From the cell containing the given text, extract its center point as [X, Y] coordinate. 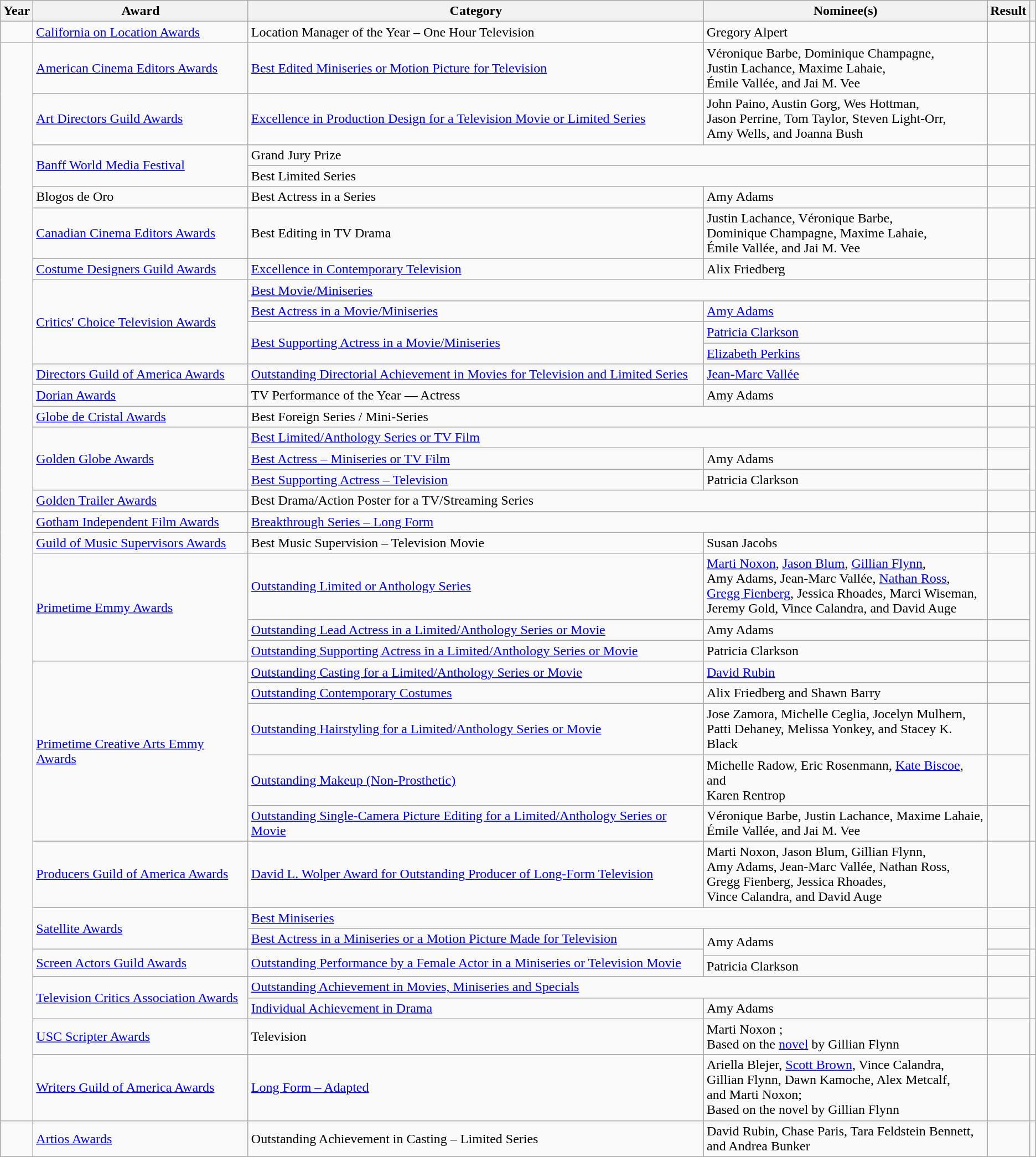
Globe de Cristal Awards [141, 417]
Best Edited Miniseries or Motion Picture for Television [476, 68]
Outstanding Casting for a Limited/Anthology Series or Movie [476, 672]
Best Limited Series [618, 176]
Best Movie/Miniseries [618, 290]
David L. Wolper Award for Outstanding Producer of Long-Form Television [476, 874]
Jean-Marc Vallée [846, 375]
Satellite Awards [141, 928]
Breakthrough Series – Long Form [618, 522]
American Cinema Editors Awards [141, 68]
Outstanding Makeup (Non-Prosthetic) [476, 780]
Award [141, 11]
Dorian Awards [141, 396]
Best Editing in TV Drama [476, 233]
Excellence in Production Design for a Television Movie or Limited Series [476, 119]
Canadian Cinema Editors Awards [141, 233]
Primetime Emmy Awards [141, 608]
David Rubin [846, 672]
Banff World Media Festival [141, 165]
Marti Noxon, Jason Blum, Gillian Flynn, Amy Adams, Jean-Marc Vallée, Nathan Ross, Gregg Fienberg, Jessica Rhoades, Vince Calandra, and David Auge [846, 874]
Justin Lachance, Véronique Barbe, Dominique Champagne, Maxime Lahaie, Émile Vallée, and Jai M. Vee [846, 233]
Directors Guild of America Awards [141, 375]
Alix Friedberg and Shawn Barry [846, 693]
Nominee(s) [846, 11]
Outstanding Achievement in Movies, Miniseries and Specials [618, 987]
Outstanding Contemporary Costumes [476, 693]
Best Music Supervision – Television Movie [476, 543]
Primetime Creative Arts Emmy Awards [141, 751]
Grand Jury Prize [618, 155]
Best Actress in a Series [476, 197]
Marti Noxon ; Based on the novel by Gillian Flynn [846, 1037]
Long Form – Adapted [476, 1088]
Writers Guild of America Awards [141, 1088]
California on Location Awards [141, 32]
Producers Guild of America Awards [141, 874]
USC Scripter Awards [141, 1037]
Best Supporting Actress – Television [476, 480]
Location Manager of the Year – One Hour Television [476, 32]
Best Foreign Series / Mini-Series [618, 417]
Outstanding Supporting Actress in a Limited/Anthology Series or Movie [476, 651]
Television Critics Association Awards [141, 998]
Jose Zamora, Michelle Ceglia, Jocelyn Mulhern, Patti Dehaney, Melissa Yonkey, and Stacey K. Black [846, 729]
Guild of Music Supervisors Awards [141, 543]
Elizabeth Perkins [846, 354]
Screen Actors Guild Awards [141, 963]
Critics' Choice Television Awards [141, 321]
Year [17, 11]
John Paino, Austin Gorg, Wes Hottman, Jason Perrine, Tom Taylor, Steven Light-Orr, Amy Wells, and Joanna Bush [846, 119]
Outstanding Hairstyling for a Limited/Anthology Series or Movie [476, 729]
David Rubin, Chase Paris, Tara Feldstein Bennett, and Andrea Bunker [846, 1139]
Outstanding Achievement in Casting – Limited Series [476, 1139]
Best Supporting Actress in a Movie/Miniseries [476, 343]
Susan Jacobs [846, 543]
Best Actress in a Movie/Miniseries [476, 311]
TV Performance of the Year — Actress [476, 396]
Best Actress in a Miniseries or a Motion Picture Made for Television [476, 939]
Best Miniseries [618, 918]
Costume Designers Guild Awards [141, 269]
Best Limited/Anthology Series or TV Film [618, 438]
Michelle Radow, Eric Rosenmann, Kate Biscoe, and Karen Rentrop [846, 780]
Category [476, 11]
Artios Awards [141, 1139]
Gregory Alpert [846, 32]
Individual Achievement in Drama [476, 1008]
Alix Friedberg [846, 269]
Outstanding Single-Camera Picture Editing for a Limited/Anthology Series or Movie [476, 823]
Best Drama/Action Poster for a TV/Streaming Series [618, 501]
Véronique Barbe, Dominique Champagne, Justin Lachance, Maxime Lahaie, Émile Vallée, and Jai M. Vee [846, 68]
Outstanding Performance by a Female Actor in a Miniseries or Television Movie [476, 963]
Blogos de Oro [141, 197]
Television [476, 1037]
Result [1008, 11]
Ariella Blejer, Scott Brown, Vince Calandra, Gillian Flynn, Dawn Kamoche, Alex Metcalf, and Marti Noxon; Based on the novel by Gillian Flynn [846, 1088]
Véronique Barbe, Justin Lachance, Maxime Lahaie, Émile Vallée, and Jai M. Vee [846, 823]
Excellence in Contemporary Television [476, 269]
Best Actress – Miniseries or TV Film [476, 459]
Outstanding Limited or Anthology Series [476, 587]
Art Directors Guild Awards [141, 119]
Gotham Independent Film Awards [141, 522]
Golden Globe Awards [141, 459]
Outstanding Lead Actress in a Limited/Anthology Series or Movie [476, 630]
Outstanding Directorial Achievement in Movies for Television and Limited Series [476, 375]
Golden Trailer Awards [141, 501]
